Determine the [X, Y] coordinate at the center of the cell enclosing the given text.  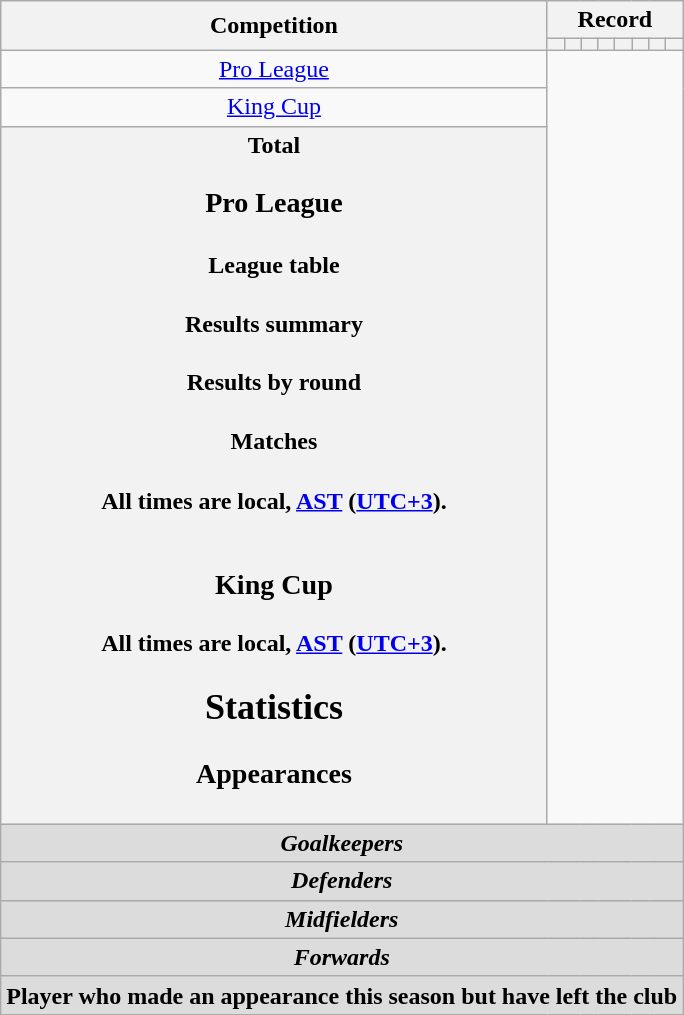
Goalkeepers [342, 843]
Record [615, 20]
Player who made an appearance this season but have left the club [342, 995]
Defenders [342, 881]
Competition [274, 26]
Forwards [342, 957]
King Cup [274, 107]
Midfielders [342, 919]
Pro League [274, 69]
